Identify which cell holds the provided text, then report its (x, y) central coordinate. 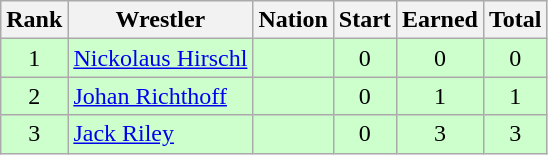
Wrestler (160, 20)
Rank (34, 20)
Nation (293, 20)
Nickolaus Hirschl (160, 58)
Johan Richthoff (160, 96)
Jack Riley (160, 134)
Total (515, 20)
Earned (440, 20)
Start (364, 20)
2 (34, 96)
